Return [X, Y] of the center of cell containing provided text 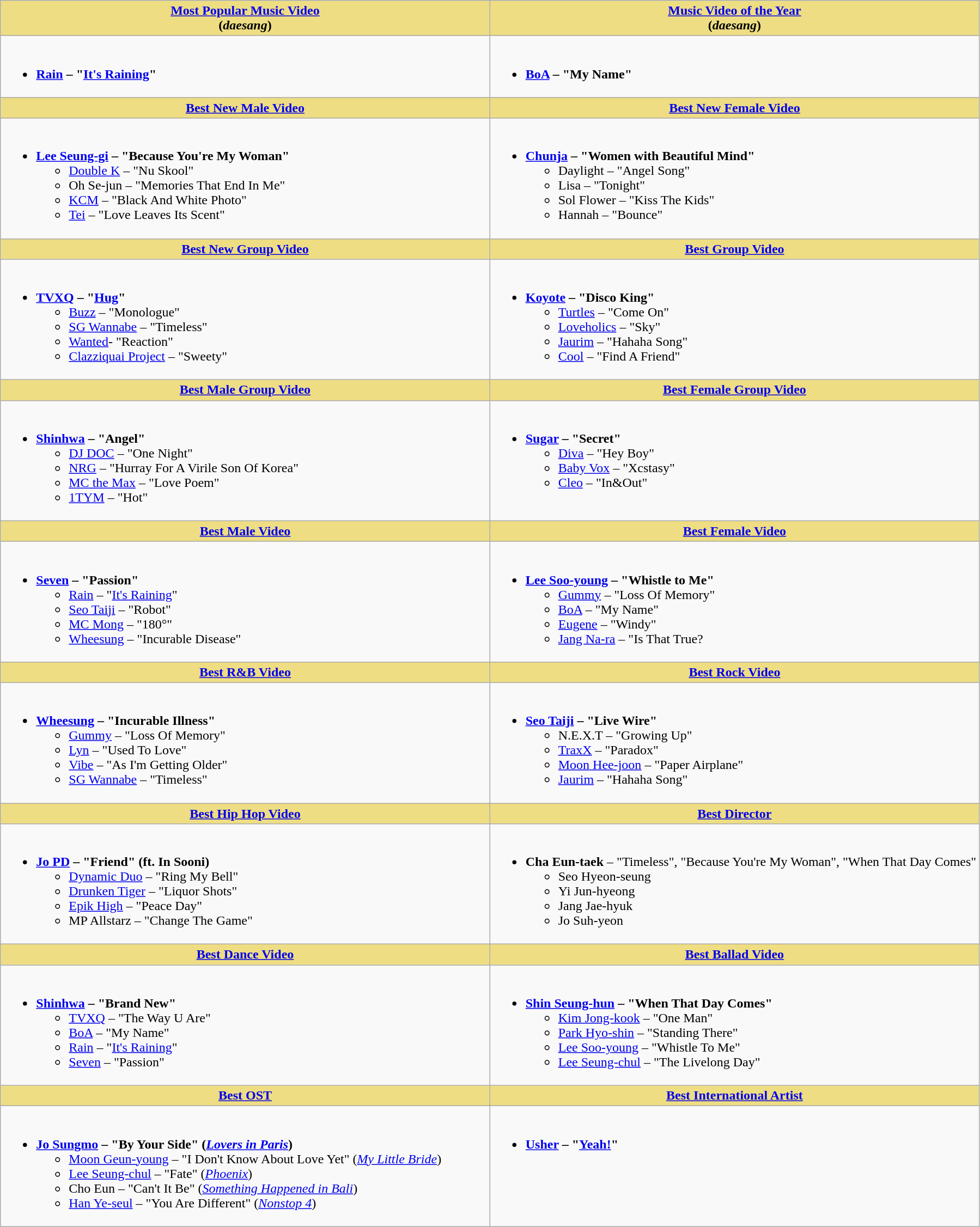
Best R&B Video [245, 672]
Best Ballad Video [734, 955]
Best Dance Video [245, 955]
Best New Group Video [245, 249]
Shinhwa – "Brand New"TVXQ – "The Way U Are"BoA – "My Name"Rain – "It's Raining"Seven – "Passion" [245, 1025]
Jo PD – "Friend" (ft. In Sooni)Dynamic Duo – "Ring My Bell"Drunken Tiger – "Liquor Shots"Epik High – "Peace Day"MP Allstarz – "Change The Game" [245, 884]
Rain – "It's Raining" [245, 66]
Sugar – "Secret"Diva – "Hey Boy"Baby Vox – "Xcstasy"Cleo – "In&Out" [734, 461]
Lee Soo-young – "Whistle to Me"Gummy – "Loss Of Memory"BoA – "My Name"Eugene – "Windy"Jang Na-ra – "Is That True? [734, 601]
Usher – "Yeah!" [734, 1167]
Chunja – "Women with Beautiful Mind"Daylight – "Angel Song"Lisa – "Tonight"Sol Flower – "Kiss The Kids"Hannah – "Bounce" [734, 179]
Cha Eun-taek – "Timeless", "Because You're My Woman", "When That Day Comes"Seo Hyeon-seungYi Jun-hyeongJang Jae-hyukJo Suh-yeon [734, 884]
Best Female Group Video [734, 390]
Best Rock Video [734, 672]
Best New Male Video [245, 108]
Best Group Video [734, 249]
Best Director [734, 813]
Best Male Group Video [245, 390]
Best New Female Video [734, 108]
BoA – "My Name" [734, 66]
Best International Artist [734, 1096]
Shinhwa – "Angel"DJ DOC – "One Night"NRG – "Hurray For A Virile Son Of Korea"MC the Max – "Love Poem"1TYM – "Hot" [245, 461]
Seo Taiji – "Live Wire"N.E.X.T – "Growing Up"TraxX – "Paradox"Moon Hee-joon – "Paper Airplane"Jaurim – "Hahaha Song" [734, 743]
Best Female Video [734, 531]
Most Popular Music Video(daesang) [245, 19]
Seven – "Passion"Rain – "It's Raining"Seo Taiji – "Robot"MC Mong – "180°"Wheesung – "Incurable Disease" [245, 601]
Best Hip Hop Video [245, 813]
Wheesung – "Incurable Illness"Gummy – "Loss Of Memory"Lyn – "Used To Love"Vibe – "As I'm Getting Older"SG Wannabe – "Timeless" [245, 743]
Koyote – "Disco King"Turtles – "Come On"Loveholics – "Sky"Jaurim – "Hahaha Song"Cool – "Find A Friend" [734, 319]
TVXQ – "Hug"Buzz – "Monologue"SG Wannabe – "Timeless"Wanted- "Reaction"Clazziquai Project – "Sweety" [245, 319]
Music Video of the Year(daesang) [734, 19]
Best Male Video [245, 531]
Best OST [245, 1096]
